Output the (X, Y) coordinate of the center of the cell containing the given text.  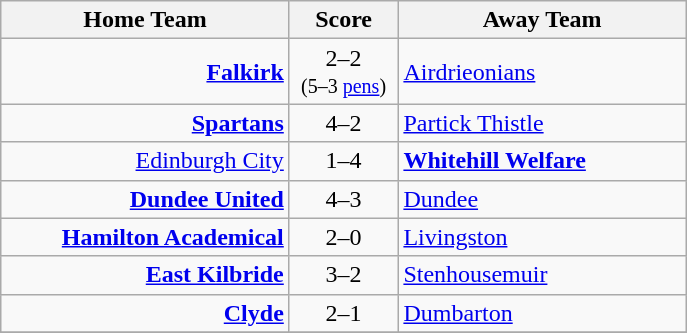
2–1 (344, 313)
Dumbarton (542, 313)
Clyde (146, 313)
1–4 (344, 161)
Away Team (542, 20)
3–2 (344, 275)
4–3 (344, 199)
Dundee United (146, 199)
Stenhousemuir (542, 275)
Dundee (542, 199)
Airdrieonians (542, 72)
Hamilton Academical (146, 237)
2–0 (344, 237)
2–2 (5–3 pens) (344, 72)
Whitehill Welfare (542, 161)
Score (344, 20)
Edinburgh City (146, 161)
Falkirk (146, 72)
East Kilbride (146, 275)
Partick Thistle (542, 123)
Livingston (542, 237)
Home Team (146, 20)
4–2 (344, 123)
Spartans (146, 123)
